Extract the [x, y] coordinate from the center of the cell holding the provided text.  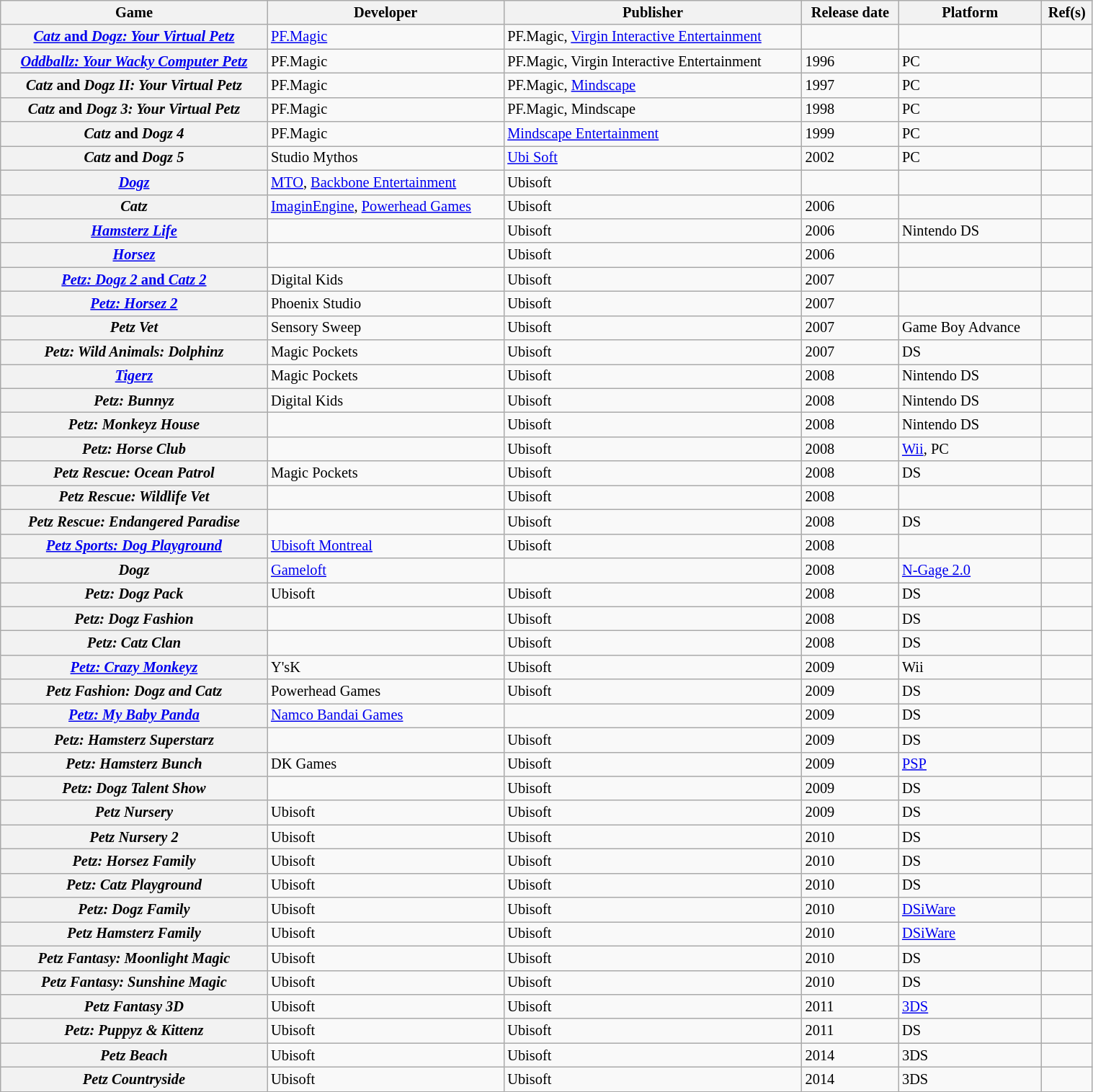
Wii, PC [970, 449]
Petz: Monkeyz House [134, 424]
Ubisoft Montreal [385, 546]
Petz Rescue: Wildlife Vet [134, 497]
Petz Sports: Dog Playground [134, 546]
Release date [850, 12]
ImaginEngine, Powerhead Games [385, 207]
Catz and Dogz 3: Your Virtual Petz [134, 109]
DK Games [385, 764]
Petz: Catz Playground [134, 885]
Petz Fantasy: Moonlight Magic [134, 958]
Petz Rescue: Endangered Paradise [134, 522]
Horsez [134, 255]
Petz Nursery 2 [134, 837]
1999 [850, 134]
Tigerz [134, 376]
Catz and Dogz 5 [134, 158]
Petz Nursery [134, 813]
1996 [850, 61]
Petz: Dogz Talent Show [134, 788]
1997 [850, 85]
Catz and Dogz II: Your Virtual Petz [134, 85]
Studio Mythos [385, 158]
Gameloft [385, 570]
Petz Fashion: Dogz and Catz [134, 692]
Petz Countryside [134, 1079]
Hamsterz Life [134, 231]
N-Gage 2.0 [970, 570]
PSP [970, 764]
Petz: Horsez 2 [134, 303]
Petz: Catz Clan [134, 643]
Petz: Puppyz & Kittenz [134, 1031]
Petz: Dogz Pack [134, 594]
Petz: Wild Animals: Dolphinz [134, 352]
Petz Rescue: Ocean Patrol [134, 473]
Petz: Crazy Monkeyz [134, 667]
Mindscape Entertainment [653, 134]
Platform [970, 12]
Wii [970, 667]
Y'sK [385, 667]
Petz Fantasy: Sunshine Magic [134, 983]
Catz and Dogz 4 [134, 134]
Petz: Horse Club [134, 449]
Game [134, 12]
Petz: Hamsterz Bunch [134, 764]
Petz Hamsterz Family [134, 934]
Namco Bandai Games [385, 715]
Publisher [653, 12]
2002 [850, 158]
Phoenix Studio [385, 303]
Oddballz: Your Wacky Computer Petz [134, 61]
Game Boy Advance [970, 328]
Petz: Dogz Fashion [134, 619]
Catz [134, 207]
Sensory Sweep [385, 328]
Developer [385, 12]
Petz: Dogz 2 and Catz 2 [134, 279]
Petz: Bunnyz [134, 400]
Petz Fantasy 3D [134, 1006]
Powerhead Games [385, 692]
Petz: Dogz Family [134, 910]
Catz and Dogz: Your Virtual Petz [134, 37]
Ubi Soft [653, 158]
Petz: Hamsterz Superstarz [134, 740]
Petz Beach [134, 1055]
Ref(s) [1068, 12]
1998 [850, 109]
MTO, Backbone Entertainment [385, 182]
Petz: Horsez Family [134, 861]
Petz: My Baby Panda [134, 715]
Petz Vet [134, 328]
